Extract the [X, Y] coordinate from the center of the cell holding the provided text.  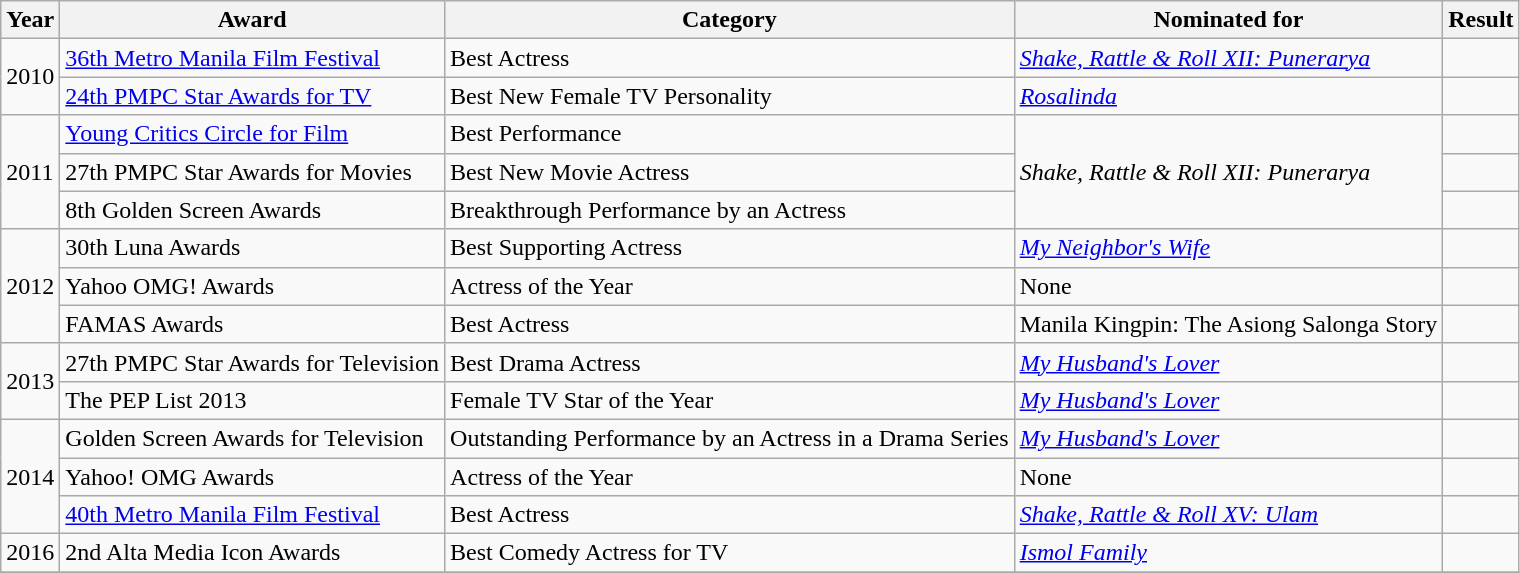
FAMAS Awards [252, 324]
2012 [30, 286]
My Neighbor's Wife [1228, 248]
40th Metro Manila Film Festival [252, 515]
Yahoo OMG! Awards [252, 286]
36th Metro Manila Film Festival [252, 58]
27th PMPC Star Awards for Television [252, 362]
24th PMPC Star Awards for TV [252, 96]
Best Drama Actress [730, 362]
Best Supporting Actress [730, 248]
8th Golden Screen Awards [252, 210]
Golden Screen Awards for Television [252, 438]
Best Performance [730, 134]
The PEP List 2013 [252, 400]
Young Critics Circle for Film [252, 134]
2014 [30, 476]
2010 [30, 77]
2nd Alta Media Icon Awards [252, 553]
Category [730, 20]
Result [1481, 20]
30th Luna Awards [252, 248]
Breakthrough Performance by an Actress [730, 210]
Best New Female TV Personality [730, 96]
27th PMPC Star Awards for Movies [252, 172]
2016 [30, 553]
Rosalinda [1228, 96]
Outstanding Performance by an Actress in a Drama Series [730, 438]
Yahoo! OMG Awards [252, 477]
2013 [30, 381]
Year [30, 20]
Best New Movie Actress [730, 172]
Shake, Rattle & Roll XV: Ulam [1228, 515]
Ismol Family [1228, 553]
Nominated for [1228, 20]
2011 [30, 172]
Award [252, 20]
Manila Kingpin: The Asiong Salonga Story [1228, 324]
Best Comedy Actress for TV [730, 553]
Female TV Star of the Year [730, 400]
